Identify which cell holds the provided text, then report its [x, y] central coordinate. 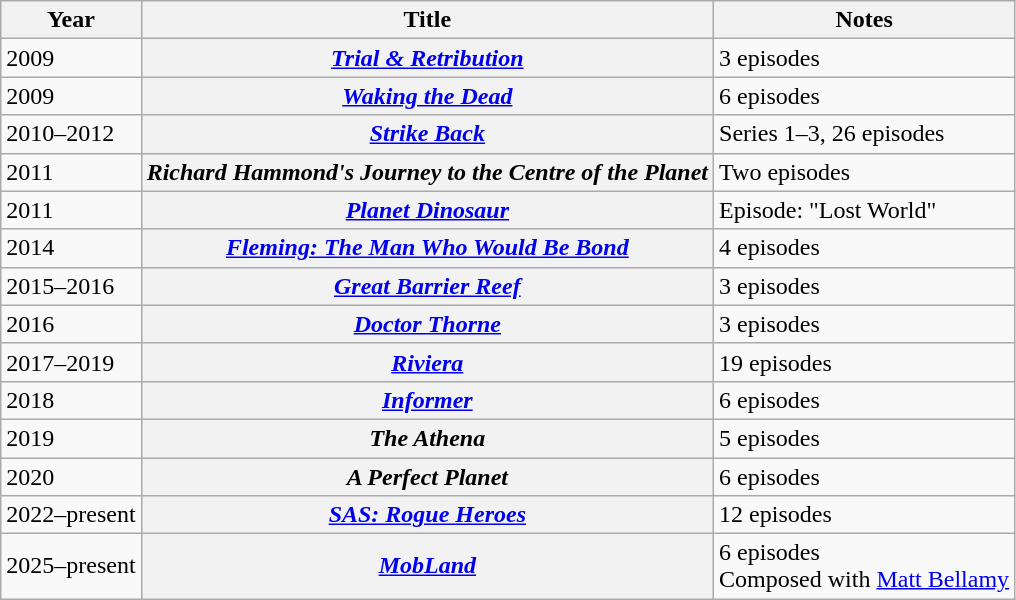
Richard Hammond's Journey to the Centre of the Planet [427, 172]
2014 [71, 248]
2025–present [71, 566]
Title [427, 20]
MobLand [427, 566]
Series 1–3, 26 episodes [864, 134]
Waking the Dead [427, 96]
2010–2012 [71, 134]
Riviera [427, 362]
Strike Back [427, 134]
Fleming: The Man Who Would Be Bond [427, 248]
Episode: "Lost World" [864, 210]
2017–2019 [71, 362]
2016 [71, 324]
Trial & Retribution [427, 58]
Planet Dinosaur [427, 210]
19 episodes [864, 362]
6 episodesComposed with Matt Bellamy [864, 566]
2020 [71, 477]
Two episodes [864, 172]
Informer [427, 400]
Doctor Thorne [427, 324]
4 episodes [864, 248]
2022–present [71, 515]
Great Barrier Reef [427, 286]
5 episodes [864, 438]
2015–2016 [71, 286]
A Perfect Planet [427, 477]
12 episodes [864, 515]
SAS: Rogue Heroes [427, 515]
2019 [71, 438]
Notes [864, 20]
Year [71, 20]
2018 [71, 400]
The Athena [427, 438]
